From the cell containing the given text, extract its center point as (x, y) coordinate. 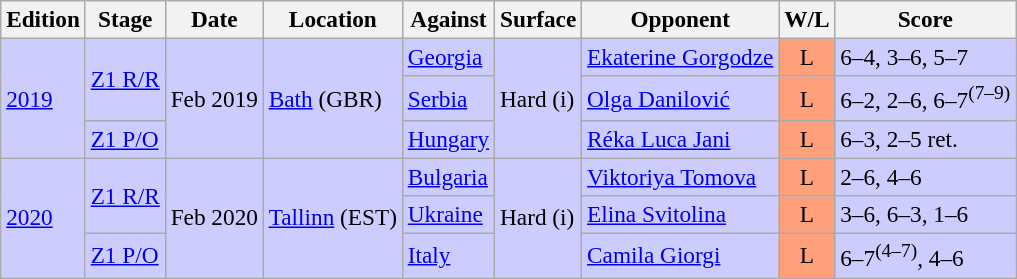
6–3, 2–5 ret. (926, 139)
Hungary (448, 139)
Georgia (448, 57)
Surface (538, 19)
3–6, 6–3, 1–6 (926, 214)
Date (214, 19)
Camila Giorgi (680, 255)
Italy (448, 255)
Edition (44, 19)
Réka Luca Jani (680, 139)
Bath (GBR) (332, 98)
Viktoriya Tomova (680, 177)
Bulgaria (448, 177)
2–6, 4–6 (926, 177)
6–7(4–7), 4–6 (926, 255)
2019 (44, 98)
6–4, 3–6, 5–7 (926, 57)
Stage (125, 19)
Ukraine (448, 214)
Score (926, 19)
Feb 2020 (214, 218)
2020 (44, 218)
Elina Svitolina (680, 214)
W/L (807, 19)
6–2, 2–6, 6–7(7–9) (926, 98)
Ekaterine Gorgodze (680, 57)
Location (332, 19)
Serbia (448, 98)
Tallinn (EST) (332, 218)
Opponent (680, 19)
Feb 2019 (214, 98)
Against (448, 19)
Olga Danilović (680, 98)
